Output the [X, Y] coordinate of the center of the cell containing the given text.  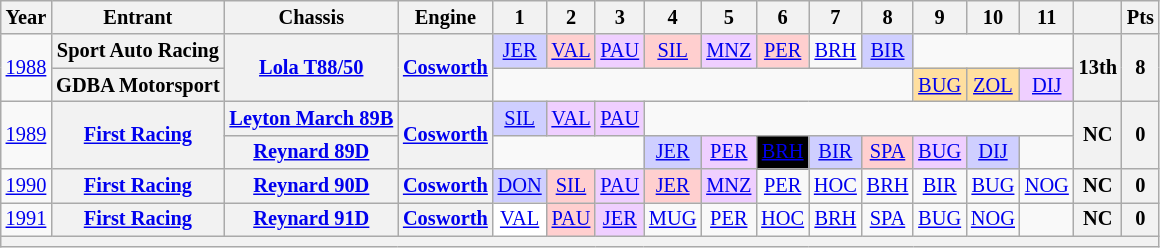
MUG [672, 219]
Reynard 91D [312, 219]
2 [572, 17]
Entrant [138, 17]
Reynard 89D [312, 152]
Engine [446, 17]
Lola T88/50 [312, 68]
1 [520, 17]
9 [940, 17]
1989 [26, 134]
ZOL [993, 85]
1988 [26, 68]
Leyton March 89B [312, 118]
Reynard 90D [312, 186]
3 [620, 17]
10 [993, 17]
4 [672, 17]
GDBA Motorsport [138, 85]
13th [1098, 68]
11 [1047, 17]
1990 [26, 186]
Pts [1140, 17]
Year [26, 17]
Chassis [312, 17]
1991 [26, 219]
5 [728, 17]
7 [836, 17]
6 [782, 17]
DON [520, 186]
Sport Auto Racing [138, 51]
